Output the [X, Y] coordinate of the center of the cell containing the given text.  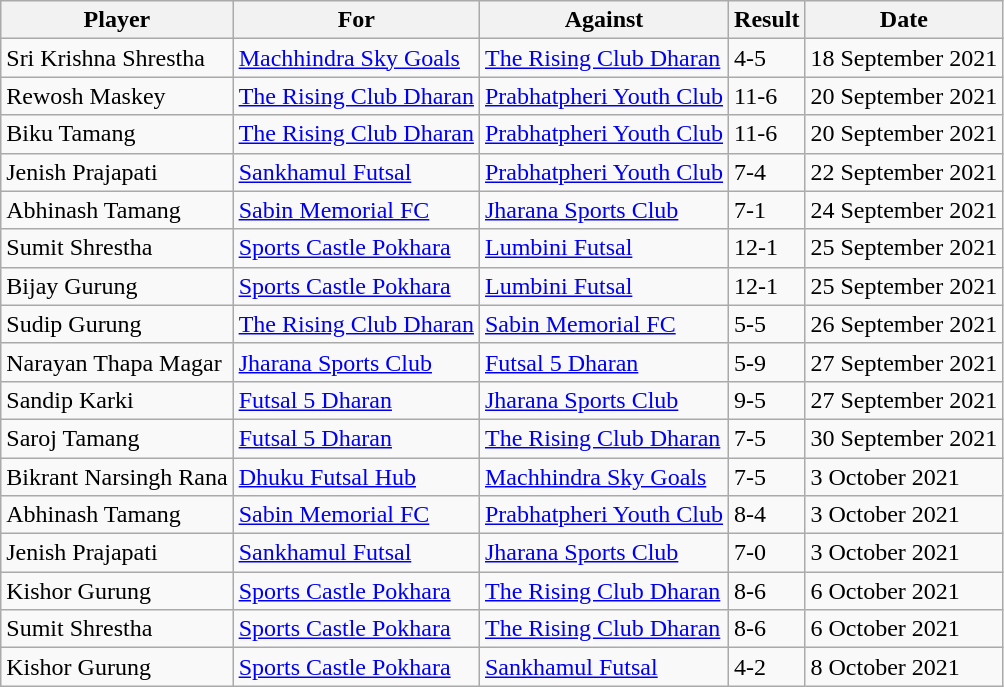
30 September 2021 [904, 438]
Result [767, 20]
7-0 [767, 553]
5-9 [767, 362]
5-5 [767, 324]
18 September 2021 [904, 58]
8-4 [767, 515]
26 September 2021 [904, 324]
4-2 [767, 667]
8 October 2021 [904, 667]
Rewosh Maskey [117, 96]
Against [604, 20]
Sri Krishna Shrestha [117, 58]
4-5 [767, 58]
Saroj Tamang [117, 438]
Bijay Gurung [117, 286]
Biku Tamang [117, 134]
Dhuku Futsal Hub [356, 477]
7-1 [767, 210]
Player [117, 20]
7-4 [767, 172]
24 September 2021 [904, 210]
Sudip Gurung [117, 324]
For [356, 20]
22 September 2021 [904, 172]
Bikrant Narsingh Rana [117, 477]
Narayan Thapa Magar [117, 362]
9-5 [767, 400]
Date [904, 20]
Sandip Karki [117, 400]
